Capture the cell that displays the provided text and extract its (x, y) central coordinate. 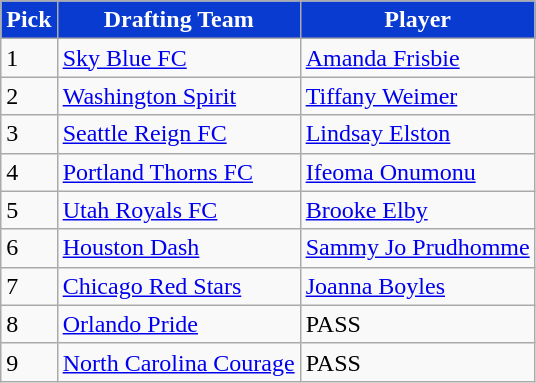
Joanna Boyles (418, 286)
4 (29, 172)
Seattle Reign FC (178, 134)
North Carolina Courage (178, 362)
Ifeoma Onumonu (418, 172)
Orlando Pride (178, 324)
Sammy Jo Prudhomme (418, 248)
Portland Thorns FC (178, 172)
Lindsay Elston (418, 134)
Amanda Frisbie (418, 58)
Utah Royals FC (178, 210)
1 (29, 58)
7 (29, 286)
Sky Blue FC (178, 58)
2 (29, 96)
8 (29, 324)
Brooke Elby (418, 210)
Tiffany Weimer (418, 96)
5 (29, 210)
Washington Spirit (178, 96)
Pick (29, 20)
3 (29, 134)
Player (418, 20)
6 (29, 248)
Chicago Red Stars (178, 286)
Houston Dash (178, 248)
Drafting Team (178, 20)
9 (29, 362)
